Output the (x, y) coordinate of the center of the cell containing the given text.  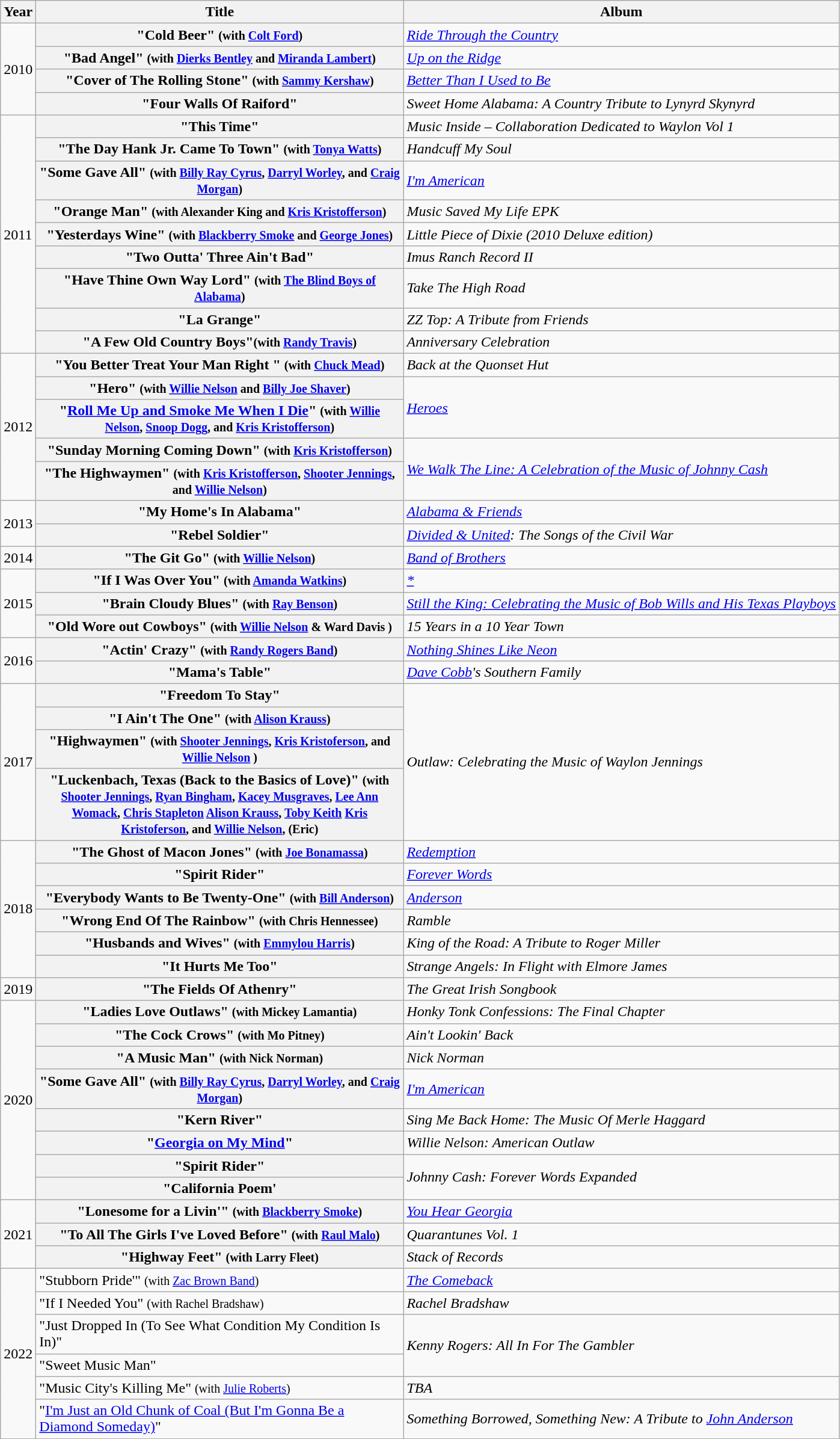
2011 (18, 235)
2019 (18, 989)
2015 (18, 603)
Anderson (622, 898)
Better Than I Used to Be (622, 81)
"Music City's Killing Me" (with Julie Roberts) (220, 1388)
Back at the Quonset Hut (622, 365)
"Actin' Crazy" (with Randy Rogers Band) (220, 649)
"Just Dropped In (To See What Condition My Condition Is In)" (220, 1334)
Up on the Ridge (622, 58)
"Highwaymen" (with Shooter Jennings, Kris Kristoferson, and Willie Nelson ) (220, 750)
2014 (18, 558)
"Hero" (with Willie Nelson and Billy Joe Shaver) (220, 388)
"Brain Cloudy Blues" (with Ray Benson) (220, 603)
Heroes (622, 408)
"La Grange" (220, 319)
"Freedom To Stay" (220, 695)
"You Better Treat Your Man Right " (with Chuck Mead) (220, 365)
"Husbands and Wives" (with Emmylou Harris) (220, 943)
Still the King: Celebrating the Music of Bob Wills and His Texas Playboys (622, 603)
Little Piece of Dixie (2010 Deluxe edition) (622, 234)
"My Home's In Alabama" (220, 512)
"Bad Angel" (with Dierks Bentley and Miranda Lambert) (220, 58)
Sweet Home Alabama: A Country Tribute to Lynyrd Skynyrd (622, 103)
2012 (18, 427)
"Kern River" (220, 1120)
"The Highwaymen" (with Kris Kristofferson, Shooter Jennings, and Willie Nelson) (220, 481)
2013 (18, 523)
"A Few Old Country Boys"(with Randy Travis) (220, 342)
"Mama's Table" (220, 672)
"The Day Hank Jr. Came To Town" (with Tonya Watts) (220, 149)
Redemption (622, 852)
Strange Angels: In Flight with Elmore James (622, 966)
Forever Words (622, 875)
"Highway Feet" (with Larry Fleet) (220, 1257)
"Ladies Love Outlaws" (with Mickey Lamantia) (220, 1012)
"Cold Beer" (with Colt Ford) (220, 35)
2018 (18, 909)
Something Borrowed, Something New: A Tribute to John Anderson (622, 1419)
"Sweet Music Man" (220, 1365)
Rachel Bradshaw (622, 1303)
"If I Needed You" (with Rachel Bradshaw) (220, 1303)
Title (220, 12)
"The Fields Of Athenry" (220, 989)
Alabama & Friends (622, 512)
"Old Wore out Cowboys" (with Willie Nelson & Ward Davis ) (220, 626)
"Lonesome for a Livin'" (with Blackberry Smoke) (220, 1212)
You Hear Georgia (622, 1212)
"Four Walls Of Raiford" (220, 103)
Ain't Lookin' Back (622, 1035)
2021 (18, 1234)
Music Saved My Life EPK (622, 211)
"Two Outta' Three Ain't Bad" (220, 257)
Nick Norman (622, 1058)
Stack of Records (622, 1257)
"The Git Go" (with Willie Nelson) (220, 558)
TBA (622, 1388)
2020 (18, 1100)
"Georgia on My Mind" (220, 1142)
"A Music Man" (with Nick Norman) (220, 1058)
2016 (18, 661)
The Great Irish Songbook (622, 989)
"Have Thine Own Way Lord" (with The Blind Boys of Alabama) (220, 288)
Honky Tonk Confessions: The Final Chapter (622, 1012)
2017 (18, 762)
Willie Nelson: American Outlaw (622, 1142)
2022 (18, 1354)
Music Inside – Collaboration Dedicated to Waylon Vol 1 (622, 126)
We Walk The Line: A Celebration of the Music of Johnny Cash (622, 469)
"It Hurts Me Too" (220, 966)
2010 (18, 69)
"California Poem' (220, 1189)
"Cover of The Rolling Stone" (with Sammy Kershaw) (220, 81)
Album (622, 12)
"Roll Me Up and Smoke Me When I Die" (with Willie Nelson, Snoop Dogg, and Kris Kristofferson) (220, 419)
"Wrong End Of The Rainbow" (with Chris Hennessee) (220, 920)
* (622, 581)
Imus Ranch Record II (622, 257)
"I'm Just an Old Chunk of Coal (But I'm Gonna Be a Diamond Someday)" (220, 1419)
"I Ain't The One" (with Alison Krauss) (220, 718)
15 Years in a 10 Year Town (622, 626)
"To All The Girls I've Loved Before" (with Raul Malo) (220, 1234)
Handcuff My Soul (622, 149)
Ramble (622, 920)
"Stubborn Pride'" (with Zac Brown Band) (220, 1280)
"Sunday Morning Coming Down" (with Kris Kristofferson) (220, 450)
Anniversary Celebration (622, 342)
ZZ Top: A Tribute from Friends (622, 319)
"If I Was Over You" (with Amanda Watkins) (220, 581)
The Comeback (622, 1280)
Ride Through the Country (622, 35)
"Rebel Soldier" (220, 535)
Quarantunes Vol. 1 (622, 1234)
Take The High Road (622, 288)
King of the Road: A Tribute to Roger Miller (622, 943)
Year (18, 12)
"Orange Man" (with Alexander King and Kris Kristofferson) (220, 211)
Johnny Cash: Forever Words Expanded (622, 1177)
"The Cock Crows" (with Mo Pitney) (220, 1035)
Sing Me Back Home: The Music Of Merle Haggard (622, 1120)
"The Ghost of Macon Jones" (with Joe Bonamassa) (220, 852)
Outlaw: Celebrating the Music of Waylon Jennings (622, 762)
Dave Cobb's Southern Family (622, 672)
Divided & United: The Songs of the Civil War (622, 535)
Band of Brothers (622, 558)
"Everybody Wants to Be Twenty-One" (with Bill Anderson) (220, 898)
"Yesterdays Wine" (with Blackberry Smoke and George Jones) (220, 234)
Kenny Rogers: All In For The Gambler (622, 1345)
"This Time" (220, 126)
Nothing Shines Like Neon (622, 649)
